Extract the (X, Y) coordinate from the center of the cell holding the provided text.  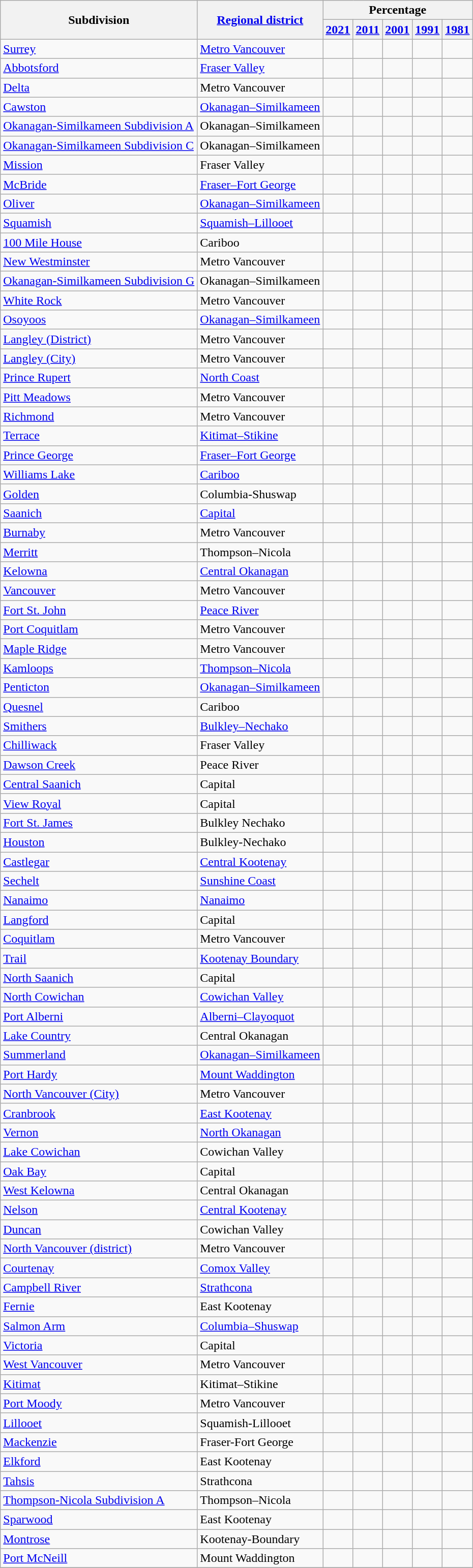
Penticton (99, 687)
Sechelt (99, 881)
Delta (99, 87)
Salmon Arm (99, 1326)
North Saanich (99, 978)
Smithers (99, 726)
Alberni–Clayoquot (260, 1016)
Summerland (99, 1055)
Nelson (99, 1210)
Squamish (99, 223)
Lillooet (99, 1423)
Chilliwack (99, 745)
Prince Rupert (99, 378)
Prince George (99, 455)
Okanagan-Similkameen Subdivision A (99, 126)
Kootenay-Boundary (260, 1539)
Merritt (99, 552)
Abbotsford (99, 68)
Fort St. James (99, 823)
Kootenay Boundary (260, 958)
Dawson Creek (99, 765)
Central Saanich (99, 784)
2011 (368, 29)
Saanich (99, 513)
Elkford (99, 1461)
Courtenay (99, 1268)
2021 (338, 29)
Burnaby (99, 532)
Terrace (99, 436)
Richmond (99, 416)
Langley (City) (99, 358)
Squamish-Lillooet (260, 1423)
Maple Ridge (99, 649)
Lake Country (99, 1036)
Vernon (99, 1132)
Comox Valley (260, 1268)
Houston (99, 842)
Columbia-Shuswap (260, 494)
West Kelowna (99, 1191)
Thompson-Nicola Subdivision A (99, 1500)
Kamloops (99, 668)
1991 (427, 29)
Fernie (99, 1307)
Bulkley-Nechako (260, 842)
Surrey (99, 49)
West Vancouver (99, 1365)
Port Coquitlam (99, 629)
Oak Bay (99, 1171)
North Vancouver (City) (99, 1094)
Bulkley–Nechako (260, 726)
Williams Lake (99, 474)
Campbell River (99, 1287)
McBride (99, 184)
Percentage (398, 10)
Subdivision (99, 20)
Kitimat (99, 1384)
Langford (99, 920)
Regional district (260, 20)
Vancouver (99, 591)
New Westminster (99, 262)
View Royal (99, 803)
Tahsis (99, 1481)
Port McNeill (99, 1558)
Mackenzie (99, 1442)
Osoyoos (99, 320)
Mission (99, 165)
Lake Cowichan (99, 1152)
Fraser-Fort George (260, 1442)
Pitt Meadows (99, 397)
Okanagan-Similkameen Subdivision C (99, 145)
Columbia–Shuswap (260, 1326)
Victoria (99, 1345)
2001 (398, 29)
Castlegar (99, 862)
Duncan (99, 1229)
Coquitlam (99, 939)
Sparwood (99, 1520)
White Rock (99, 300)
Oliver (99, 203)
North Coast (260, 378)
Port Hardy (99, 1074)
100 Mile House (99, 243)
Sunshine Coast (260, 881)
1981 (458, 29)
Montrose (99, 1539)
Port Moody (99, 1403)
Kelowna (99, 571)
Cranbrook (99, 1113)
Trail (99, 958)
Cawston (99, 107)
Langley (District) (99, 339)
Squamish–Lillooet (260, 223)
Bulkley Nechako (260, 823)
North Cowichan (99, 997)
Okanagan-Similkameen Subdivision G (99, 281)
Golden (99, 494)
North Okanagan (260, 1132)
Port Alberni (99, 1016)
Fort St. John (99, 610)
Quesnel (99, 707)
North Vancouver (district) (99, 1249)
